Identify which cell holds the provided text, then report its (X, Y) central coordinate. 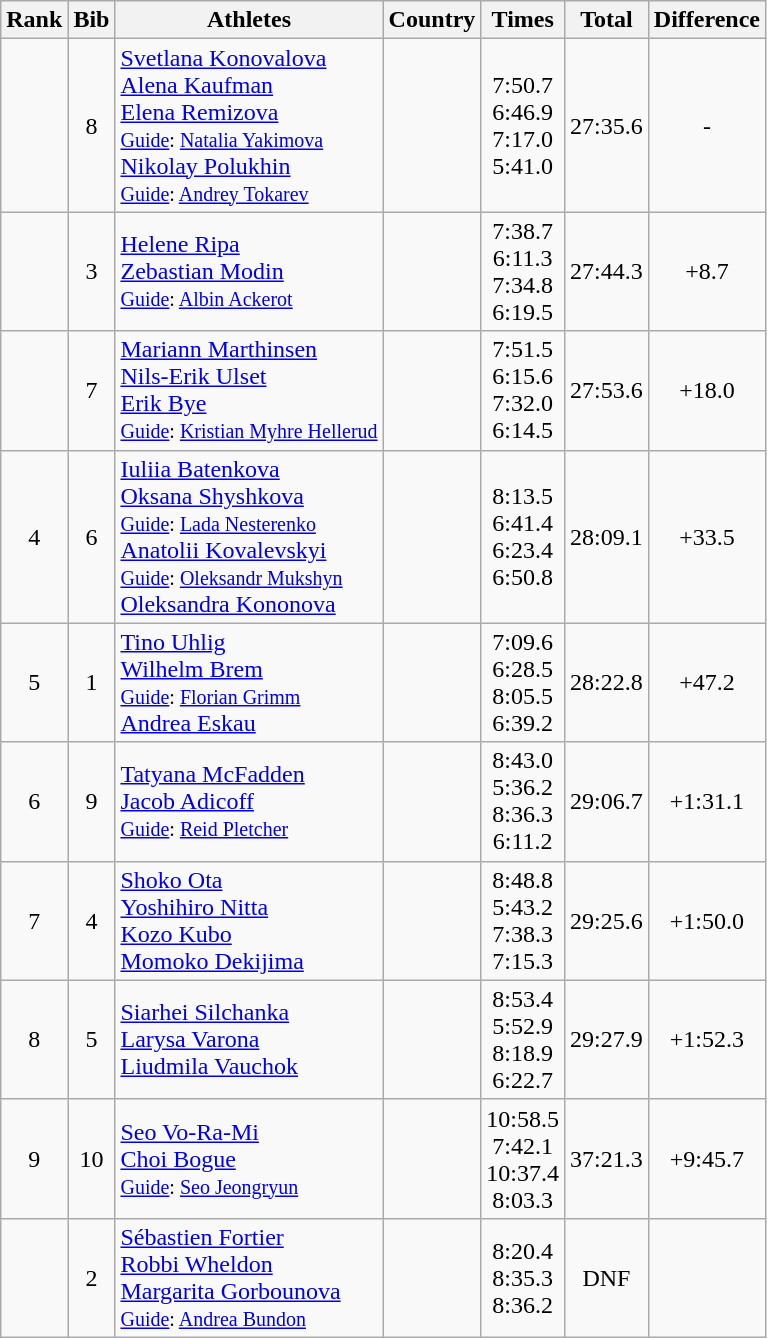
3 (92, 272)
Difference (706, 20)
Helene RipaZebastian ModinGuide: Albin Ackerot (249, 272)
Tatyana McFaddenJacob AdicoffGuide: Reid Pletcher (249, 802)
7:38.76:11.37:34.86:19.5 (523, 272)
27:35.6 (607, 126)
+33.5 (706, 536)
28:22.8 (607, 682)
7:51.56:15.67:32.0 6:14.5 (523, 390)
29:25.6 (607, 920)
8:43.05:36.28:36.36:11.2 (523, 802)
27:53.6 (607, 390)
Times (523, 20)
8:13.56:41.46:23.46:50.8 (523, 536)
Athletes (249, 20)
+1:31.1 (706, 802)
Iuliia BatenkovaOksana ShyshkovaGuide: Lada NesterenkoAnatolii KovalevskyiGuide: Oleksandr MukshynOleksandra Kononova (249, 536)
10:58.57:42.110:37.48:03.3 (523, 1158)
+1:52.3 (706, 1040)
- (706, 126)
Sébastien FortierRobbi WheldonMargarita GorbounovaGuide: Andrea Bundon (249, 1278)
37:21.3 (607, 1158)
10 (92, 1158)
Shoko OtaYoshihiro NittaKozo KuboMomoko Dekijima (249, 920)
Tino UhligWilhelm BremGuide: Florian GrimmAndrea Eskau (249, 682)
+47.2 (706, 682)
Rank (34, 20)
+9:45.7 (706, 1158)
Siarhei SilchankaLarysa VaronaLiudmila Vauchok (249, 1040)
8:20.48:35.38:36.2 (523, 1278)
Svetlana KonovalovaAlena KaufmanElena RemizovaGuide: Natalia YakimovaNikolay PolukhinGuide: Andrey Tokarev (249, 126)
Mariann MarthinsenNils-Erik UlsetErik ByeGuide: Kristian Myhre Hellerud (249, 390)
7:09.66:28.58:05.56:39.2 (523, 682)
28:09.1 (607, 536)
DNF (607, 1278)
1 (92, 682)
29:27.9 (607, 1040)
Bib (92, 20)
+1:50.0 (706, 920)
8:53.45:52.98:18.96:22.7 (523, 1040)
+18.0 (706, 390)
+8.7 (706, 272)
27:44.3 (607, 272)
Seo Vo-Ra-MiChoi BogueGuide: Seo Jeongryun (249, 1158)
29:06.7 (607, 802)
8:48.85:43.27:38.37:15.3 (523, 920)
Total (607, 20)
7:50.76:46.97:17.05:41.0 (523, 126)
Country (432, 20)
2 (92, 1278)
